Capture the cell that displays the provided text and extract its [X, Y] central coordinate. 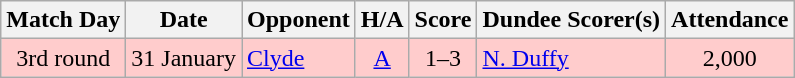
2,000 [730, 58]
Score [443, 20]
Match Day [64, 20]
Attendance [730, 20]
Clyde [299, 58]
Date [184, 20]
N. Duffy [572, 58]
H/A [382, 20]
31 January [184, 58]
A [382, 58]
1–3 [443, 58]
Opponent [299, 20]
Dundee Scorer(s) [572, 20]
3rd round [64, 58]
